For the text-containing cell, return its midpoint in [X, Y] coordinate format. 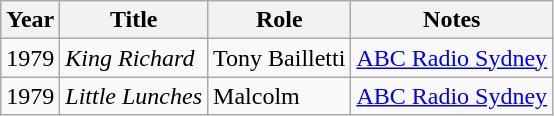
Little Lunches [134, 96]
King Richard [134, 58]
Title [134, 20]
Notes [452, 20]
Malcolm [280, 96]
Tony Bailletti [280, 58]
Role [280, 20]
Year [30, 20]
